Extract the [X, Y] coordinate from the center of the cell holding the provided text.  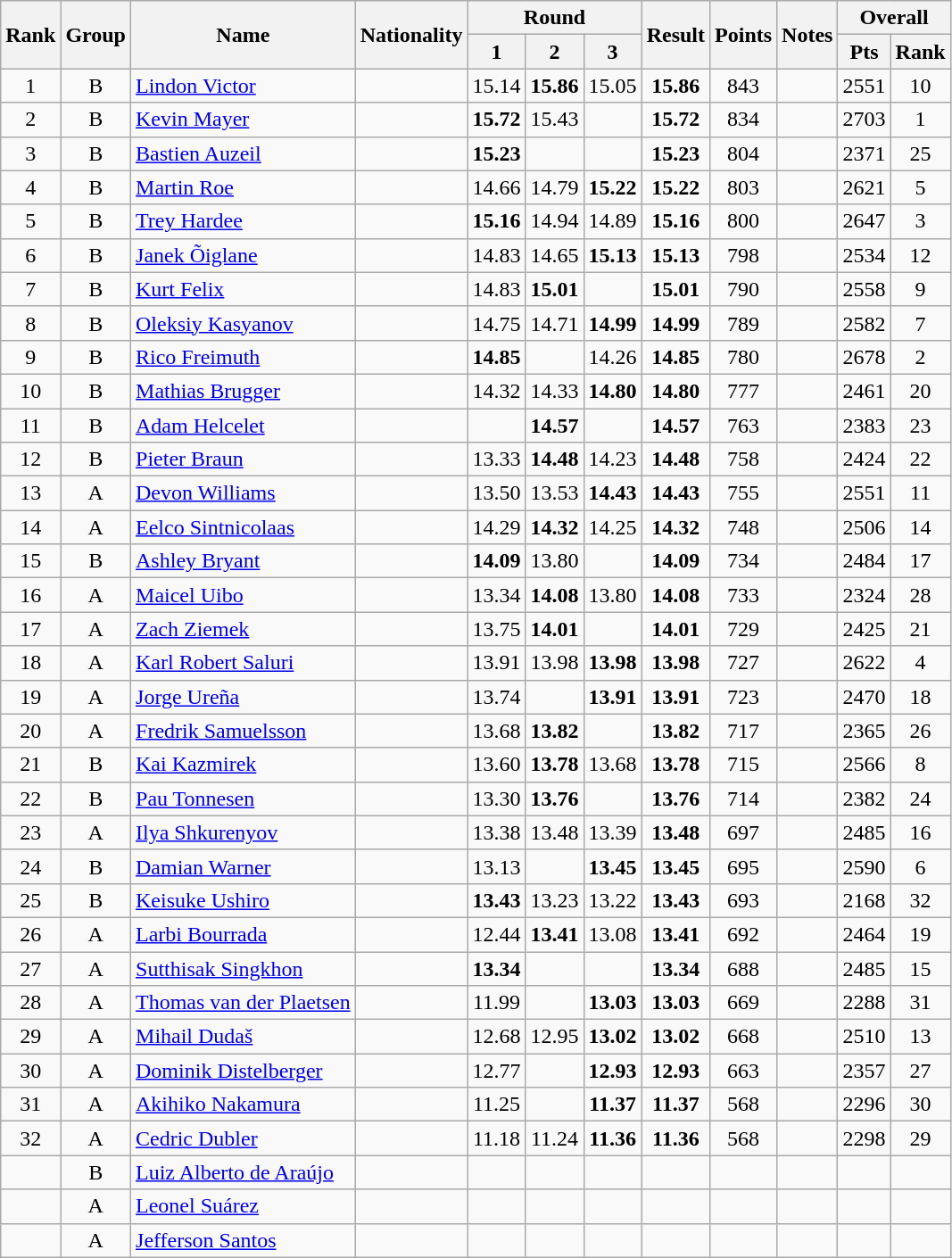
15.14 [496, 86]
Akihiko Nakamura [244, 1105]
14.71 [555, 323]
Mathias Brugger [244, 391]
798 [744, 255]
763 [744, 426]
14.33 [555, 391]
14.89 [612, 221]
2383 [864, 426]
Nationality [411, 35]
Oleksiy Kasyanov [244, 323]
Bastien Auzeil [244, 153]
758 [744, 459]
2298 [864, 1138]
13.22 [612, 900]
2582 [864, 323]
2484 [864, 561]
2425 [864, 629]
668 [744, 1037]
14.29 [496, 527]
2566 [864, 765]
Rico Freimuth [244, 357]
693 [744, 900]
804 [744, 153]
12.68 [496, 1037]
Round [555, 18]
2168 [864, 900]
727 [744, 663]
13.13 [496, 866]
Damian Warner [244, 866]
13.60 [496, 765]
663 [744, 1071]
13.23 [555, 900]
Group [96, 35]
Larbi Bourrada [244, 934]
Janek Õiglane [244, 255]
780 [744, 357]
715 [744, 765]
14.94 [555, 221]
2424 [864, 459]
2703 [864, 120]
Cedric Dubler [244, 1138]
13.75 [496, 629]
13.38 [496, 832]
Adam Helcelet [244, 426]
Leonel Suárez [244, 1206]
Maicel Uibo [244, 595]
14.79 [555, 187]
Name [244, 35]
2647 [864, 221]
Kevin Mayer [244, 120]
2464 [864, 934]
2461 [864, 391]
Trey Hardee [244, 221]
Ilya Shkurenyov [244, 832]
11.24 [555, 1138]
2357 [864, 1071]
697 [744, 832]
Pau Tonnesen [244, 799]
748 [744, 527]
2506 [864, 527]
Keisuke Ushiro [244, 900]
12.95 [555, 1037]
13.08 [612, 934]
2678 [864, 357]
Kurt Felix [244, 289]
2382 [864, 799]
Result [675, 35]
12.44 [496, 934]
14.65 [555, 255]
714 [744, 799]
12.77 [496, 1071]
834 [744, 120]
13.33 [496, 459]
Mihail Dudaš [244, 1037]
Points [744, 35]
2288 [864, 1003]
800 [744, 221]
14.26 [612, 357]
Karl Robert Saluri [244, 663]
789 [744, 323]
723 [744, 697]
2558 [864, 289]
790 [744, 289]
13.30 [496, 799]
Lindon Victor [244, 86]
15.43 [555, 120]
Jorge Ureña [244, 697]
Overall [894, 18]
14.66 [496, 187]
2371 [864, 153]
755 [744, 493]
Ashley Bryant [244, 561]
2621 [864, 187]
729 [744, 629]
2296 [864, 1105]
Zach Ziemek [244, 629]
14.25 [612, 527]
695 [744, 866]
2510 [864, 1037]
688 [744, 968]
2622 [864, 663]
692 [744, 934]
Luiz Alberto de Araújo [244, 1172]
Notes [807, 35]
Thomas van der Plaetsen [244, 1003]
Kai Kazmirek [244, 765]
803 [744, 187]
734 [744, 561]
Pieter Braun [244, 459]
717 [744, 731]
Dominik Distelberger [244, 1071]
2534 [864, 255]
669 [744, 1003]
13.39 [612, 832]
843 [744, 86]
14.23 [612, 459]
11.99 [496, 1003]
Sutthisak Singkhon [244, 968]
14.75 [496, 323]
777 [744, 391]
2324 [864, 595]
13.50 [496, 493]
Eelco Sintnicolaas [244, 527]
2365 [864, 731]
2470 [864, 697]
13.53 [555, 493]
Pts [864, 52]
Devon Williams [244, 493]
733 [744, 595]
15.05 [612, 86]
11.25 [496, 1105]
11.18 [496, 1138]
Fredrik Samuelsson [244, 731]
2590 [864, 866]
13.74 [496, 697]
Jefferson Santos [244, 1240]
Martin Roe [244, 187]
